Capture the cell that displays the provided text and extract its [x, y] central coordinate. 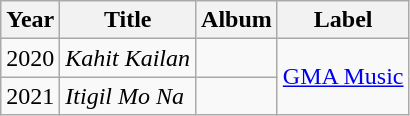
Itigil Mo Na [128, 96]
Title [128, 20]
Year [30, 20]
2020 [30, 58]
Album [237, 20]
Kahit Kailan [128, 58]
2021 [30, 96]
Label [343, 20]
GMA Music [343, 77]
